Return the [x, y] coordinate for the center point of the cell that contains the specified text.  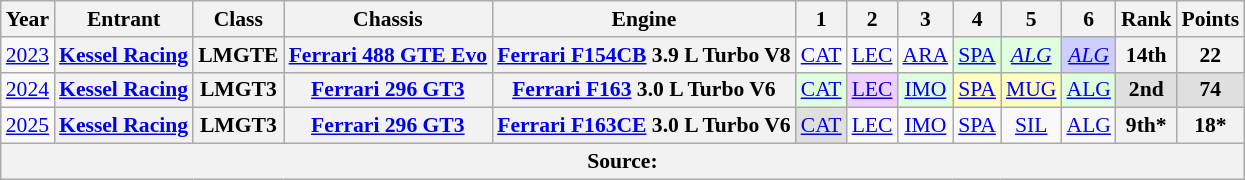
Year [28, 19]
22 [1211, 55]
Chassis [388, 19]
2nd [1146, 90]
ARA [926, 55]
Class [238, 19]
Source: [622, 162]
1 [822, 19]
MUG [1032, 90]
2023 [28, 55]
2025 [28, 126]
Points [1211, 19]
SIL [1032, 126]
Ferrari 488 GTE Evo [388, 55]
2 [872, 19]
Ferrari F163 3.0 L Turbo V6 [644, 90]
2024 [28, 90]
9th* [1146, 126]
5 [1032, 19]
Entrant [124, 19]
4 [977, 19]
Engine [644, 19]
6 [1088, 19]
14th [1146, 55]
Rank [1146, 19]
74 [1211, 90]
3 [926, 19]
LMGTE [238, 55]
18* [1211, 126]
Ferrari F154CB 3.9 L Turbo V8 [644, 55]
Ferrari F163CE 3.0 L Turbo V6 [644, 126]
